From the cell containing the given text, extract its center point as (x, y) coordinate. 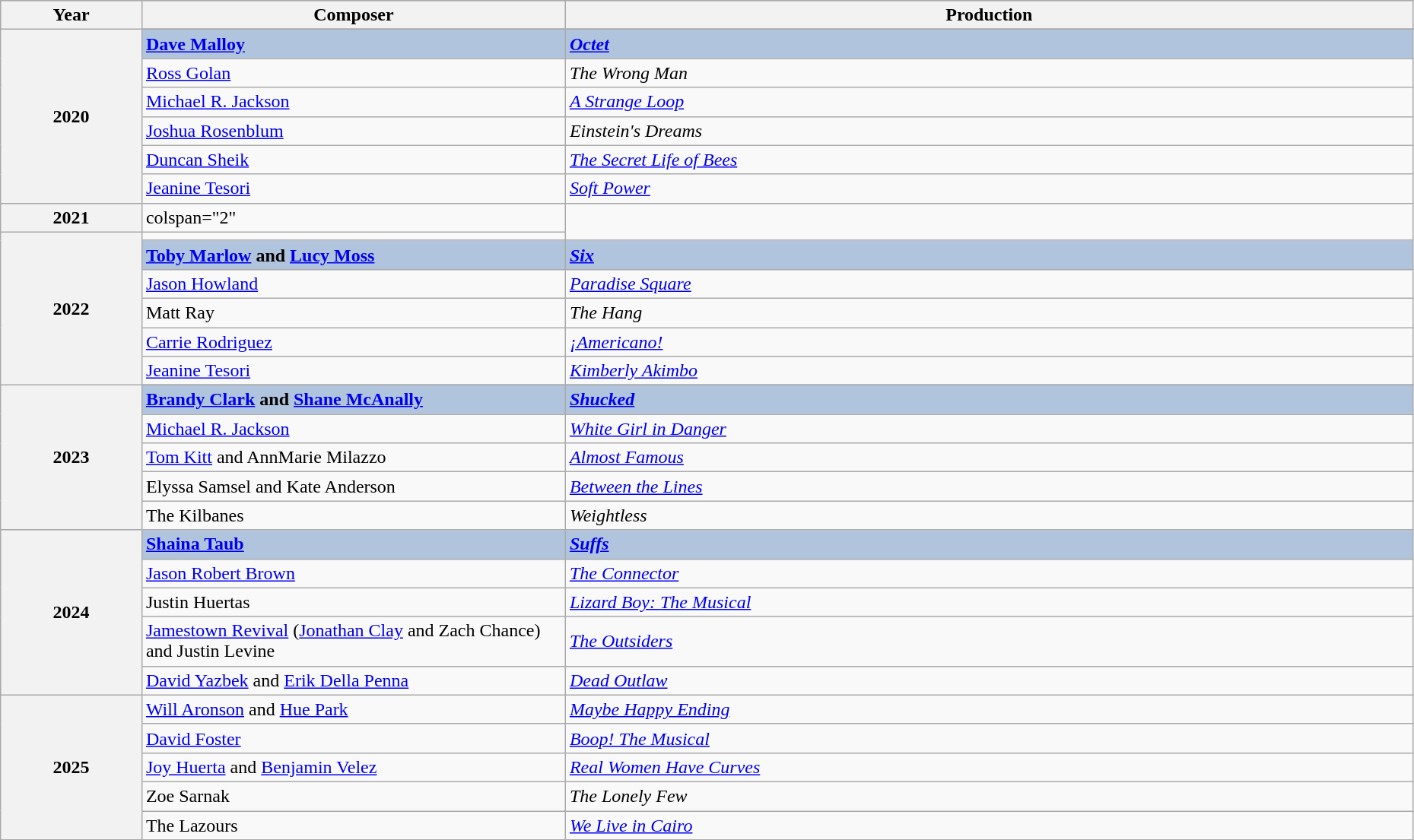
Suffs (989, 544)
Weightless (989, 515)
Ross Golan (353, 73)
colspan="2" (353, 217)
The Hang (989, 312)
Brandy Clark and Shane McAnally (353, 400)
2025 (71, 767)
Soft Power (989, 189)
Matt Ray (353, 312)
Shucked (989, 400)
Maybe Happy Ending (989, 709)
Duncan Sheik (353, 160)
Almost Famous (989, 458)
Shaina Taub (353, 544)
Joshua Rosenblum (353, 131)
Toby Marlow and Lucy Moss (353, 255)
Elyssa Samsel and Kate Anderson (353, 487)
Will Aronson and Hue Park (353, 709)
Kimberly Akimbo (989, 371)
The Secret Life of Bees (989, 160)
The Wrong Man (989, 73)
¡Americano! (989, 341)
Boop! The Musical (989, 738)
Joy Huerta and Benjamin Velez (353, 767)
Dave Malloy (353, 44)
The Lonely Few (989, 796)
Jamestown Revival (Jonathan Clay and Zach Chance) and Justin Levine (353, 642)
2022 (71, 309)
Lizard Boy: The Musical (989, 602)
Jason Robert Brown (353, 573)
Paradise Square (989, 284)
The Connector (989, 573)
Einstein's Dreams (989, 131)
Zoe Sarnak (353, 796)
Between the Lines (989, 487)
David Foster (353, 738)
Dead Outlaw (989, 680)
Year (71, 15)
David Yazbek and Erik Della Penna (353, 680)
Justin Huertas (353, 602)
Six (989, 255)
2020 (71, 116)
Octet (989, 44)
2024 (71, 613)
A Strange Loop (989, 102)
2021 (71, 217)
Jason Howland (353, 284)
The Outsiders (989, 642)
The Kilbanes (353, 515)
We Live in Cairo (989, 825)
Real Women Have Curves (989, 767)
Carrie Rodriguez (353, 341)
Production (989, 15)
The Lazours (353, 825)
2023 (71, 458)
White Girl in Danger (989, 429)
Tom Kitt and AnnMarie Milazzo (353, 458)
Composer (353, 15)
